Identify which cell holds the provided text, then report its [x, y] central coordinate. 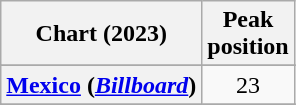
Mexico (Billboard) [102, 85]
23 [248, 85]
Peakposition [248, 34]
Chart (2023) [102, 34]
